Capture the cell that displays the provided text and extract its [x, y] central coordinate. 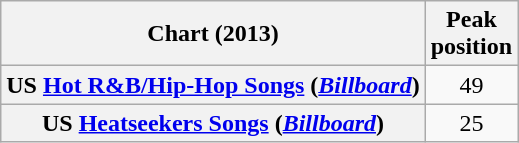
Peakposition [471, 34]
Chart (2013) [213, 34]
49 [471, 85]
US Heatseekers Songs (Billboard) [213, 123]
25 [471, 123]
US Hot R&B/Hip-Hop Songs (Billboard) [213, 85]
